Return the [x, y] coordinate for the center point of the cell that contains the specified text.  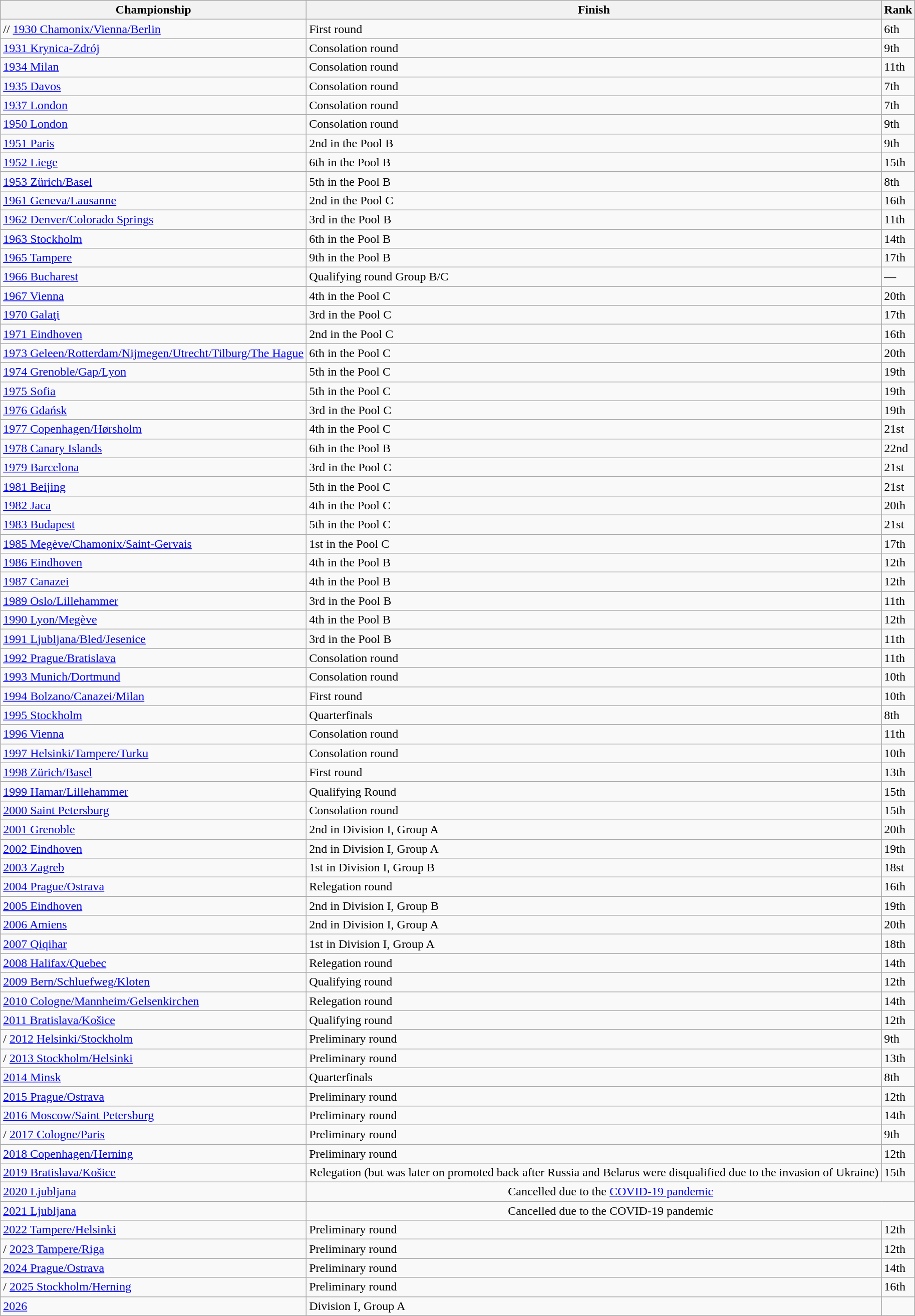
2020 Ljubljana [153, 1192]
2000 Saint Petersburg [153, 810]
1935 Davos [153, 86]
1951 Paris [153, 143]
2016 Moscow/Saint Petersburg [153, 1115]
1995 Stockholm [153, 715]
1997 Helsinki/Tampere/Turku [153, 753]
Championship [153, 10]
2006 Amiens [153, 925]
1991 Ljubljana/Bled/Jesenice [153, 639]
/ 2025 Stockholm/Herning [153, 1287]
2011 Bratislava/Košice [153, 1020]
1931 Krynica-Zdrój [153, 48]
1983 Budapest [153, 524]
1989 Oslo/Lillehammer [153, 601]
1986 Eindhoven [153, 563]
2024 Prague/Ostrava [153, 1268]
/ 2023 Tampere/Riga [153, 1249]
1937 London [153, 105]
Division I, Group A [594, 1306]
2008 Halifax/Quebec [153, 963]
2018 Copenhagen/Herning [153, 1153]
1970 Galaţi [153, 315]
1962 Denver/Colorado Springs [153, 219]
1967 Vienna [153, 296]
1975 Sofia [153, 391]
1976 Gdańsk [153, 410]
1973 Geleen/Rotterdam/Nijmegen/Utrecht/Tilburg/The Hague [153, 353]
9th in the Pool B [594, 258]
/ 2013 Stockholm/Helsinki [153, 1058]
1st in the Pool C [594, 543]
1982 Jaca [153, 505]
2015 Prague/Ostrava [153, 1096]
2nd in the Pool B [594, 143]
2022 Tampere/Helsinki [153, 1230]
1996 Vienna [153, 734]
2002 Eindhoven [153, 849]
2009 Bern/Schluefweg/Kloten [153, 982]
2026 [153, 1306]
— [898, 277]
1965 Tampere [153, 258]
6th in the Pool C [594, 353]
2005 Eindhoven [153, 906]
2014 Minsk [153, 1077]
2004 Prague/Ostrava [153, 887]
1992 Prague/Bratislava [153, 658]
2003 Zagreb [153, 868]
1971 Eindhoven [153, 334]
5th in the Pool B [594, 181]
Qualifying Round [594, 791]
1999 Hamar/Lillehammer [153, 791]
18st [898, 868]
1934 Milan [153, 67]
Relegation (but was later on promoted back after Russia and Belarus were disqualified due to the invasion of Ukraine) [594, 1173]
Finish [594, 10]
Qualifying round Group B/C [594, 277]
/ 2017 Cologne/Paris [153, 1134]
1974 Grenoble/Gap/Lyon [153, 372]
2010 Cologne/Mannheim/Gelsenkirchen [153, 1001]
// 1930 Chamonix/Vienna/Berlin [153, 29]
18th [898, 944]
1993 Munich/Dortmund [153, 677]
1966 Bucharest [153, 277]
22nd [898, 448]
1963 Stockholm [153, 239]
1961 Geneva/Lausanne [153, 200]
6th [898, 29]
1979 Barcelona [153, 467]
1953 Zürich/Basel [153, 181]
2nd in Division I, Group B [594, 906]
1977 Copenhagen/Hørsholm [153, 429]
Rank [898, 10]
/ 2012 Helsinki/Stockholm [153, 1039]
1998 Zürich/Basel [153, 772]
1987 Canazei [153, 582]
2001 Grenoble [153, 829]
1st in Division I, Group B [594, 868]
1950 London [153, 124]
2021 Ljubljana [153, 1211]
1990 Lyon/Megève [153, 620]
2007 Qiqihar [153, 944]
1st in Division I, Group A [594, 944]
2019 Bratislava/Košice [153, 1173]
1994 Bolzano/Canazei/Milan [153, 696]
1978 Canary Islands [153, 448]
1985 Megève/Chamonix/Saint-Gervais [153, 543]
1981 Beijing [153, 486]
1952 Liege [153, 162]
